Return the [X, Y] coordinate for the center point of the cell that contains the specified text.  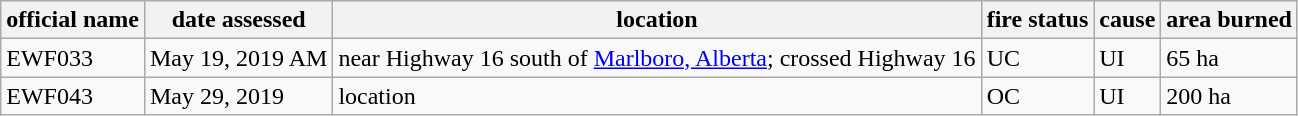
near Highway 16 south of Marlboro, Alberta; crossed Highway 16 [657, 58]
UC [1038, 58]
date assessed [238, 20]
area burned [1230, 20]
official name [73, 20]
EWF043 [73, 96]
EWF033 [73, 58]
65 ha [1230, 58]
May 29, 2019 [238, 96]
200 ha [1230, 96]
fire status [1038, 20]
May 19, 2019 AM [238, 58]
cause [1128, 20]
OC [1038, 96]
